Identify which cell holds the provided text, then report its [x, y] central coordinate. 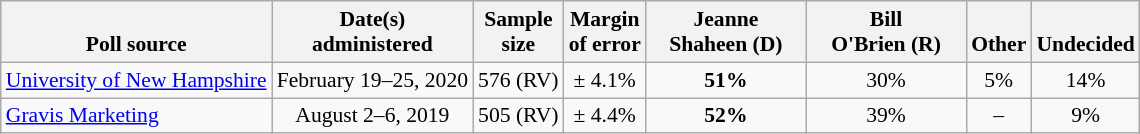
39% [886, 116]
August 2–6, 2019 [372, 116]
JeanneShaheen (D) [726, 32]
9% [1085, 116]
Poll source [136, 32]
576 (RV) [518, 80]
Other [998, 32]
University of New Hampshire [136, 80]
Marginof error [605, 32]
Gravis Marketing [136, 116]
February 19–25, 2020 [372, 80]
51% [726, 80]
14% [1085, 80]
± 4.4% [605, 116]
Samplesize [518, 32]
BillO'Brien (R) [886, 32]
505 (RV) [518, 116]
± 4.1% [605, 80]
Date(s)administered [372, 32]
30% [886, 80]
– [998, 116]
5% [998, 80]
Undecided [1085, 32]
52% [726, 116]
